Output the [X, Y] coordinate of the center of the cell containing the given text.  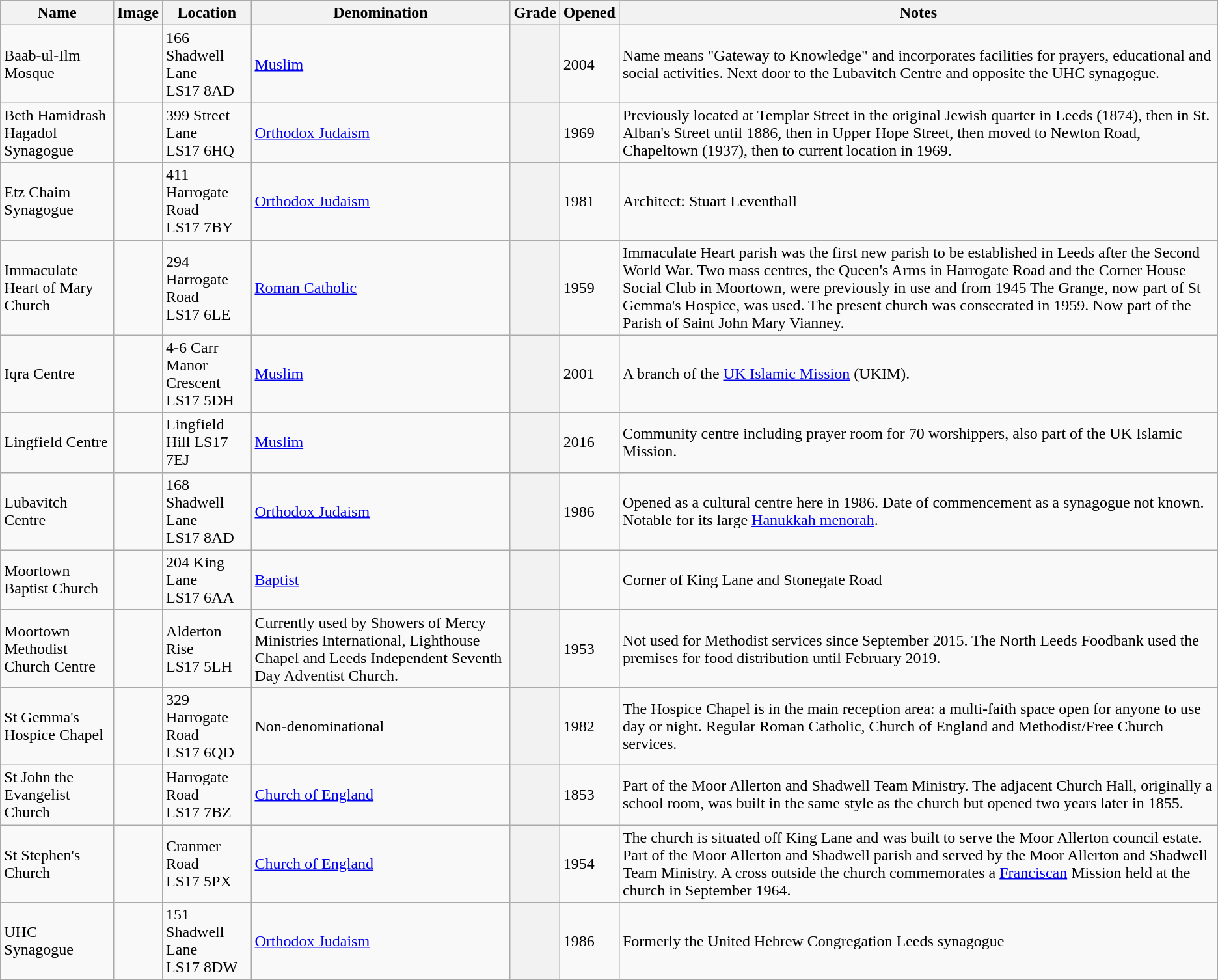
Roman Catholic [381, 288]
Baptist [381, 580]
2016 [589, 442]
Corner of King Lane and Stonegate Road [918, 580]
294 Harrogate RoadLS17 6LE [207, 288]
Lingfield Hill LS17 7EJ [207, 442]
UHC Synagogue [57, 941]
Opened [589, 13]
Moortown Methodist Church Centre [57, 648]
Grade [535, 13]
1953 [589, 648]
Denomination [381, 13]
Cranmer RoadLS17 5PX [207, 864]
329 Harrogate RoadLS17 6QD [207, 726]
St Stephen's Church [57, 864]
Immaculate Heart of Mary Church [57, 288]
399 Street LaneLS17 6HQ [207, 133]
Alderton RiseLS17 5LH [207, 648]
1969 [589, 133]
A branch of the UK Islamic Mission (UKIM). [918, 374]
Baab-ul-Ilm Mosque [57, 64]
Location [207, 13]
Etz Chaim Synagogue [57, 202]
Formerly the United Hebrew Congregation Leeds synagogue [918, 941]
Name [57, 13]
1982 [589, 726]
Opened as a cultural centre here in 1986. Date of commencement as a synagogue not known. Notable for its large Hanukkah menorah. [918, 511]
168 Shadwell LaneLS17 8AD [207, 511]
Currently used by Showers of Mercy Ministries International, Lighthouse Chapel and Leeds Independent Seventh Day Adventist Church. [381, 648]
411 Harrogate RoadLS17 7BY [207, 202]
151 Shadwell LaneLS17 8DW [207, 941]
Image [138, 13]
Iqra Centre [57, 374]
Moortown Baptist Church [57, 580]
Non-denominational [381, 726]
Harrogate RoadLS17 7BZ [207, 795]
Not used for Methodist services since September 2015. The North Leeds Foodbank used the premises for food distribution until February 2019. [918, 648]
Lingfield Centre [57, 442]
St Gemma's Hospice Chapel [57, 726]
Lubavitch Centre [57, 511]
Beth Hamidrash Hagadol Synagogue [57, 133]
1853 [589, 795]
Community centre including prayer room for 70 worshippers, also part of the UK Islamic Mission. [918, 442]
1959 [589, 288]
Architect: Stuart Leventhall [918, 202]
1981 [589, 202]
4-6 Carr Manor CrescentLS17 5DH [207, 374]
166 Shadwell LaneLS17 8AD [207, 64]
1954 [589, 864]
204 King LaneLS17 6AA [207, 580]
2001 [589, 374]
2004 [589, 64]
Notes [918, 13]
St John the Evangelist Church [57, 795]
